Capture the cell that displays the provided text and extract its [x, y] central coordinate. 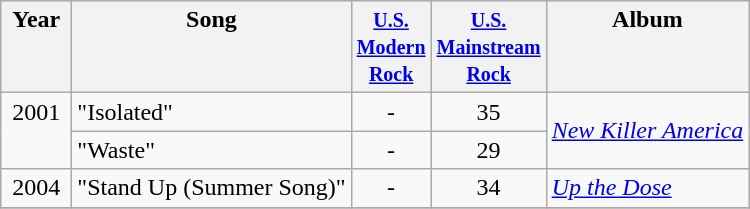
35 [488, 112]
2001 [36, 131]
"Waste" [212, 150]
Album [648, 47]
Song [212, 47]
U.S. Modern Rock [391, 47]
Year [36, 47]
U.S. Mainstream Rock [488, 47]
29 [488, 150]
"Isolated" [212, 112]
34 [488, 188]
"Stand Up (Summer Song)" [212, 188]
New Killer America [648, 131]
Up the Dose [648, 188]
2004 [36, 188]
